Output the [X, Y] coordinate of the center of the cell containing the given text.  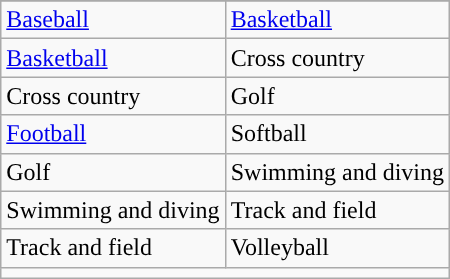
Football [113, 134]
Volleyball [337, 248]
Softball [337, 134]
Baseball [113, 20]
